Find where the given text appears and provide that cell's center as [x, y] coordinate. 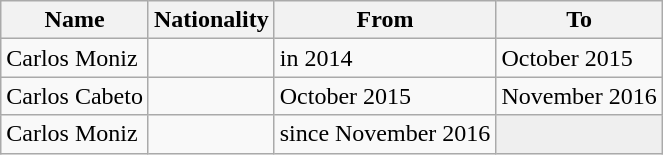
since November 2016 [385, 134]
Carlos Cabeto [75, 96]
Name [75, 20]
To [579, 20]
Nationality [211, 20]
From [385, 20]
November 2016 [579, 96]
in 2014 [385, 58]
